Return (X, Y) of the center of cell containing provided text 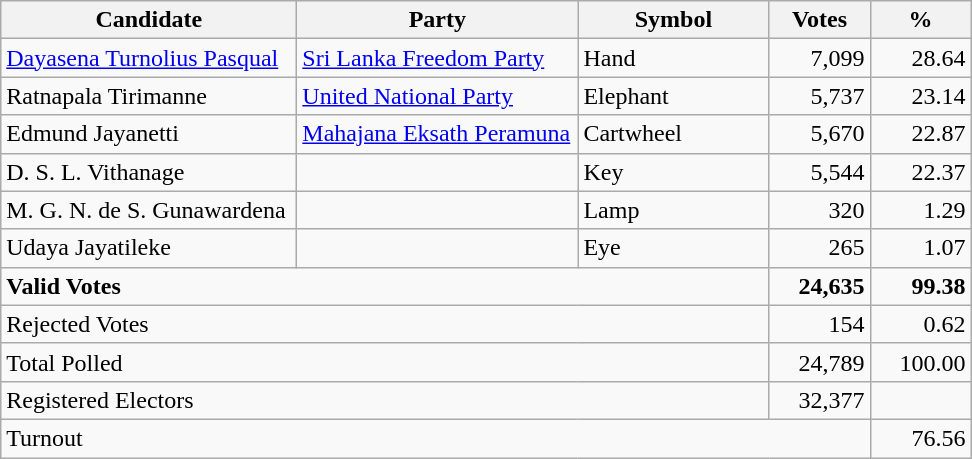
Lamp (674, 210)
Symbol (674, 20)
Turnout (436, 438)
% (920, 20)
1.07 (920, 248)
Ratnapala Tirimanne (149, 96)
5,670 (820, 134)
Sri Lanka Freedom Party (438, 58)
Cartwheel (674, 134)
28.64 (920, 58)
5,544 (820, 172)
United National Party (438, 96)
76.56 (920, 438)
24,635 (820, 286)
23.14 (920, 96)
1.29 (920, 210)
M. G. N. de S. Gunawardena (149, 210)
32,377 (820, 400)
24,789 (820, 362)
Registered Electors (385, 400)
Mahajana Eksath Peramuna (438, 134)
7,099 (820, 58)
Key (674, 172)
99.38 (920, 286)
Total Polled (385, 362)
0.62 (920, 324)
Elephant (674, 96)
5,737 (820, 96)
320 (820, 210)
100.00 (920, 362)
Edmund Jayanetti (149, 134)
Votes (820, 20)
Party (438, 20)
22.87 (920, 134)
Candidate (149, 20)
22.37 (920, 172)
D. S. L. Vithanage (149, 172)
Eye (674, 248)
Dayasena Turnolius Pasqual (149, 58)
Rejected Votes (385, 324)
265 (820, 248)
Hand (674, 58)
154 (820, 324)
Udaya Jayatileke (149, 248)
Valid Votes (385, 286)
